Extract the (x, y) coordinate from the center of the cell holding the provided text.  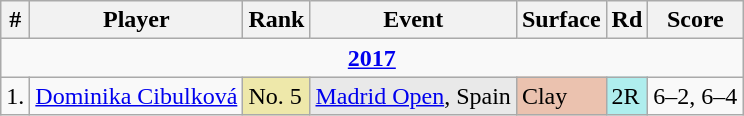
# (16, 20)
Surface (561, 20)
Event (413, 20)
2017 (372, 58)
Clay (561, 96)
Madrid Open, Spain (413, 96)
Player (136, 20)
6–2, 6–4 (696, 96)
Rank (276, 20)
Score (696, 20)
Dominika Cibulková (136, 96)
2R (627, 96)
No. 5 (276, 96)
1. (16, 96)
Rd (627, 20)
